For the text-containing cell, return its midpoint in (X, Y) coordinate format. 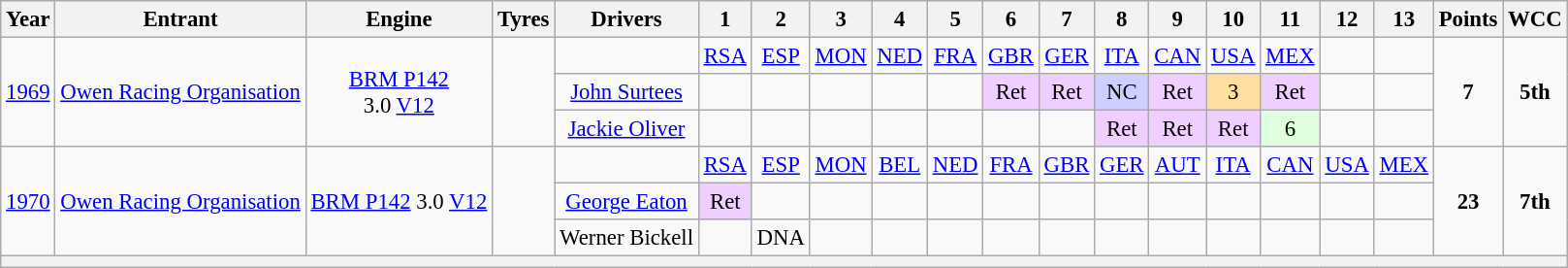
George Eaton (626, 202)
12 (1347, 19)
9 (1177, 19)
13 (1404, 19)
10 (1233, 19)
Points (1468, 19)
Engine (399, 19)
Drivers (626, 19)
Year (28, 19)
1970 (28, 202)
WCC (1535, 19)
5 (954, 19)
7th (1535, 202)
Entrant (180, 19)
2 (781, 19)
1 (725, 19)
Werner Bickell (626, 238)
Jackie Oliver (626, 129)
23 (1468, 202)
5th (1535, 93)
John Surtees (626, 92)
11 (1290, 19)
8 (1122, 19)
BEL (900, 165)
DNA (781, 238)
1969 (28, 93)
AUT (1177, 165)
NC (1122, 92)
4 (900, 19)
Tyres (524, 19)
